Find where the given text appears and provide that cell's center as (X, Y) coordinate. 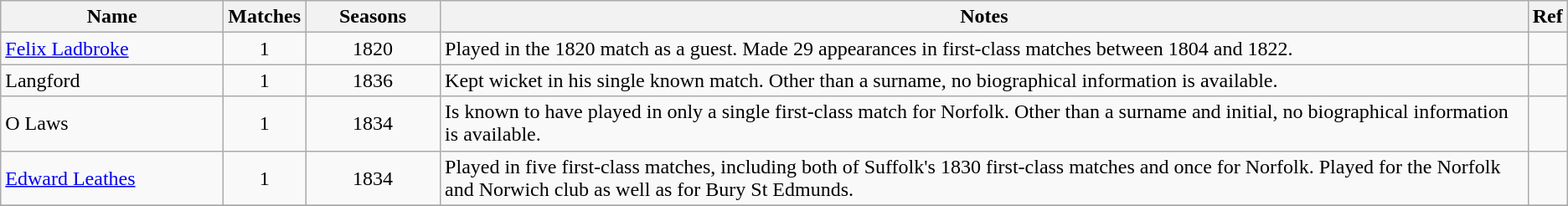
Langford (112, 80)
O Laws (112, 124)
Matches (265, 17)
Kept wicket in his single known match. Other than a surname, no biographical information is available. (985, 80)
1836 (374, 80)
Notes (985, 17)
Edward Leathes (112, 178)
1820 (374, 49)
Ref (1548, 17)
Played in the 1820 match as a guest. Made 29 appearances in first-class matches between 1804 and 1822. (985, 49)
Felix Ladbroke (112, 49)
Seasons (374, 17)
Is known to have played in only a single first-class match for Norfolk. Other than a surname and initial, no biographical information is available. (985, 124)
Name (112, 17)
